Pinpoint the cell where the given text exists, returning its [x, y] midpoint coordinate. 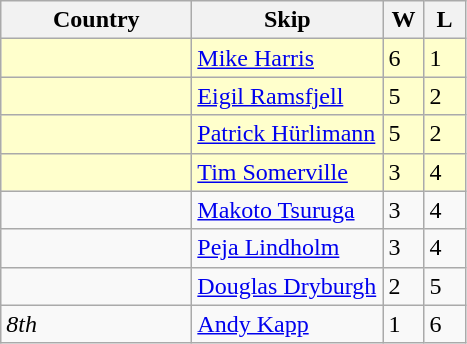
Mike Harris [288, 58]
Andy Kapp [288, 324]
Peja Lindholm [288, 248]
Eigil Ramsfjell [288, 96]
Country [96, 20]
Douglas Dryburgh [288, 286]
Skip [288, 20]
W [404, 20]
Makoto Tsuruga [288, 210]
8th [96, 324]
L [444, 20]
Tim Somerville [288, 172]
Patrick Hürlimann [288, 134]
